Search for the cell housing the specified text and yield its (X, Y) center coordinate. 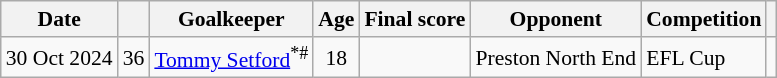
Competition (704, 19)
Preston North End (556, 58)
30 Oct 2024 (60, 58)
Tommy Setford*# (231, 58)
Goalkeeper (231, 19)
Opponent (556, 19)
Date (60, 19)
Age (336, 19)
EFL Cup (704, 58)
36 (134, 58)
Final score (414, 19)
18 (336, 58)
